Identify which cell holds the provided text, then report its [X, Y] central coordinate. 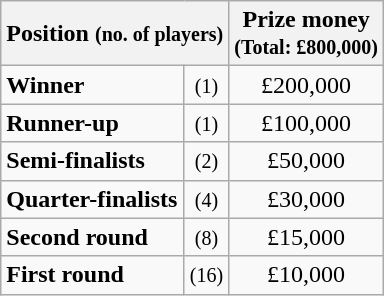
(2) [206, 161]
Runner-up [92, 123]
£200,000 [306, 85]
Quarter-finalists [92, 199]
£15,000 [306, 237]
Position (no. of players) [115, 34]
(8) [206, 237]
(4) [206, 199]
£100,000 [306, 123]
£30,000 [306, 199]
(16) [206, 275]
£10,000 [306, 275]
First round [92, 275]
Semi-finalists [92, 161]
Winner [92, 85]
£50,000 [306, 161]
Prize money(Total: £800,000) [306, 34]
Second round [92, 237]
